Determine the [x, y] coordinate at the center of the cell enclosing the given text.  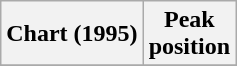
Chart (1995) [72, 34]
Peakposition [189, 34]
